Extract the (X, Y) coordinate from the center of the cell holding the provided text.  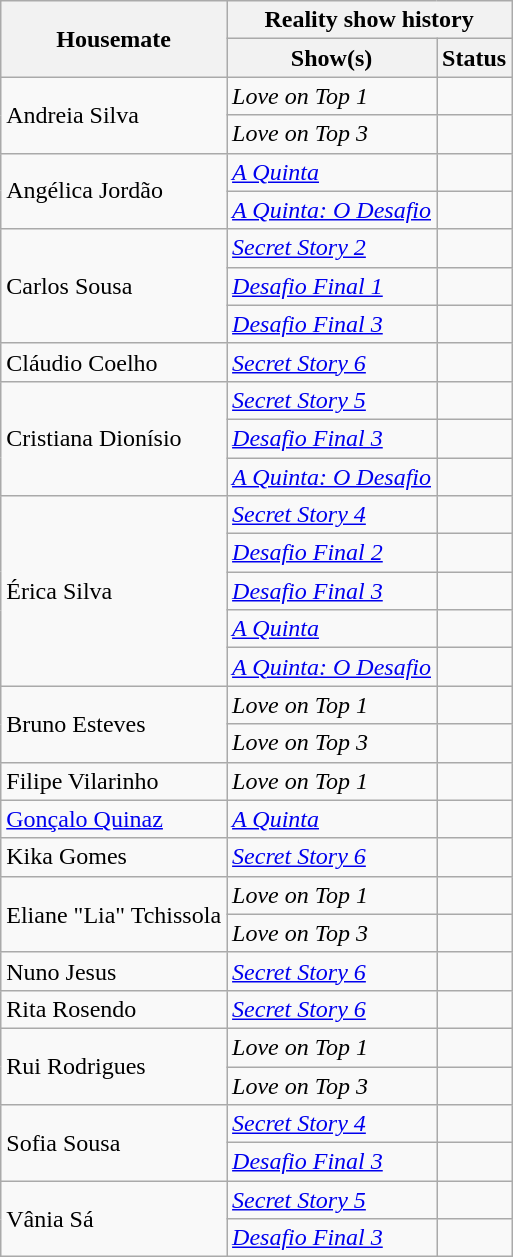
Filipe Vilarinho (114, 781)
Secret Story 2 (332, 248)
Angélica Jordão (114, 191)
Kika Gomes (114, 857)
Rui Rodrigues (114, 1066)
Eliane "Lia" Tchissola (114, 914)
Nuno Jesus (114, 971)
Vânia Sá (114, 1219)
Cláudio Coelho (114, 362)
Andreia Silva (114, 115)
Housemate (114, 39)
Bruno Esteves (114, 724)
Gonçalo Quinaz (114, 819)
Show(s) (332, 58)
Desafio Final 2 (332, 553)
Carlos Sousa (114, 286)
Status (474, 58)
Érica Silva (114, 591)
Sofia Sousa (114, 1143)
Reality show history (370, 20)
Cristiana Dionísio (114, 438)
Desafio Final 1 (332, 286)
Rita Rosendo (114, 1009)
